Pinpoint the cell where the given text exists, returning its [x, y] midpoint coordinate. 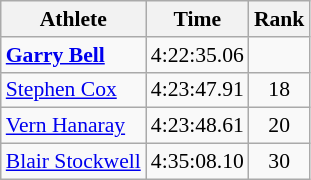
4:23:47.91 [198, 90]
Stephen Cox [74, 90]
Time [198, 19]
Athlete [74, 19]
4:22:35.06 [198, 55]
4:23:48.61 [198, 126]
20 [280, 126]
Rank [280, 19]
Vern Hanaray [74, 126]
18 [280, 90]
4:35:08.10 [198, 162]
30 [280, 162]
Blair Stockwell [74, 162]
Garry Bell [74, 55]
